Find where the given text appears and provide that cell's center as [X, Y] coordinate. 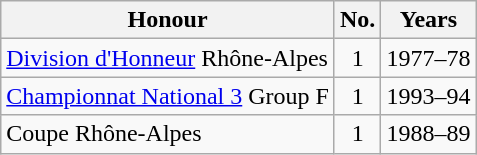
1993–94 [428, 96]
No. [357, 20]
Honour [168, 20]
Championnat National 3 Group F [168, 96]
Division d'Honneur Rhône-Alpes [168, 58]
1988–89 [428, 134]
Years [428, 20]
Coupe Rhône-Alpes [168, 134]
1977–78 [428, 58]
